Determine the [X, Y] coordinate at the center of the cell enclosing the given text.  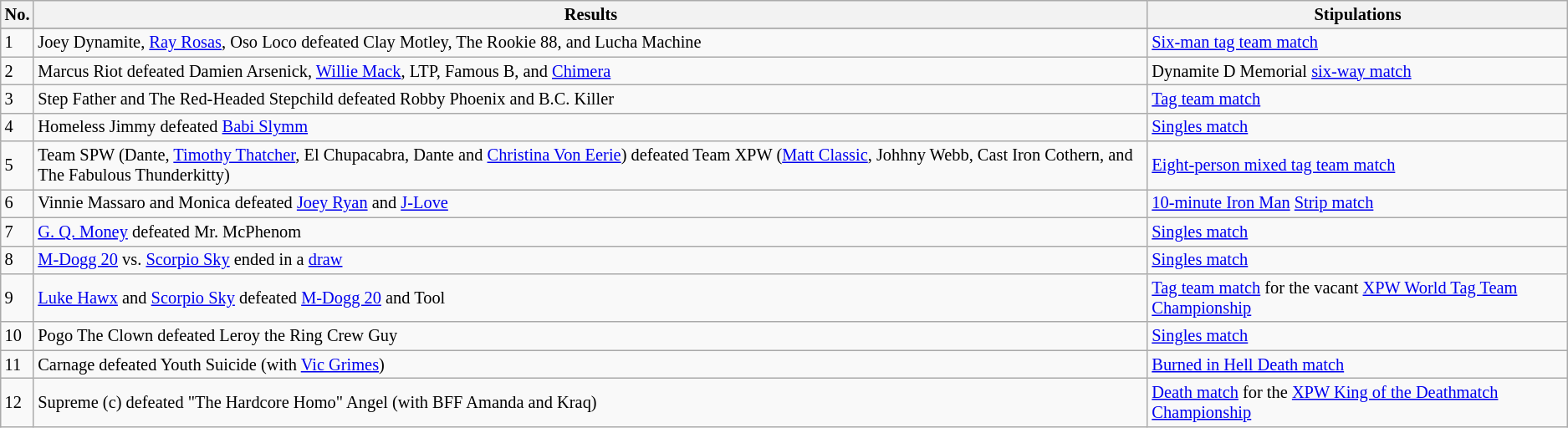
7 [18, 232]
2 [18, 71]
Tag team match for the vacant XPW World Tag Team Championship [1357, 298]
M-Dogg 20 vs. Scorpio Sky ended in a draw [590, 260]
Vinnie Massaro and Monica defeated Joey Ryan and J-Love [590, 203]
9 [18, 298]
Carnage defeated Youth Suicide (with Vic Grimes) [590, 364]
Death match for the XPW King of the Deathmatch Championship [1357, 402]
G. Q. Money defeated Mr. McPhenom [590, 232]
Marcus Riot defeated Damien Arsenick, Willie Mack, LTP, Famous B, and Chimera [590, 71]
4 [18, 127]
Six-man tag team match [1357, 43]
Supreme (c) defeated "The Hardcore Homo" Angel (with BFF Amanda and Kraq) [590, 402]
10 [18, 336]
3 [18, 99]
10-minute Iron Man Strip match [1357, 203]
Pogo The Clown defeated Leroy the Ring Crew Guy [590, 336]
Eight-person mixed tag team match [1357, 166]
5 [18, 166]
Burned in Hell Death match [1357, 364]
No. [18, 14]
Luke Hawx and Scorpio Sky defeated M-Dogg 20 and Tool [590, 298]
1 [18, 43]
Results [590, 14]
Stipulations [1357, 14]
Step Father and The Red-Headed Stepchild defeated Robby Phoenix and B.C. Killer [590, 99]
Joey Dynamite, Ray Rosas, Oso Loco defeated Clay Motley, The Rookie 88, and Lucha Machine [590, 43]
6 [18, 203]
8 [18, 260]
12 [18, 402]
Homeless Jimmy defeated Babi Slymm [590, 127]
11 [18, 364]
Dynamite D Memorial six-way match [1357, 71]
Tag team match [1357, 99]
